Capture the cell that displays the provided text and extract its [X, Y] central coordinate. 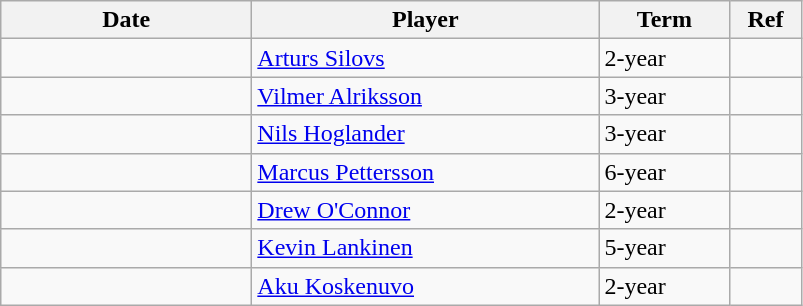
Marcus Pettersson [426, 172]
5-year [664, 248]
Date [126, 20]
Nils Hoglander [426, 134]
Ref [766, 20]
6-year [664, 172]
Drew O'Connor [426, 210]
Aku Koskenuvo [426, 286]
Arturs Silovs [426, 58]
Vilmer Alriksson [426, 96]
Kevin Lankinen [426, 248]
Term [664, 20]
Player [426, 20]
